Return (x, y) of the center of cell containing provided text 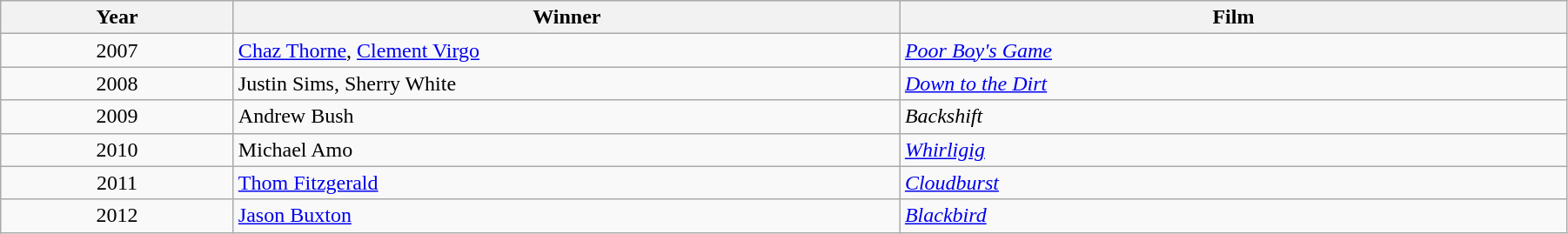
Michael Amo (566, 150)
Year (117, 17)
Thom Fitzgerald (566, 183)
Blackbird (1233, 216)
Chaz Thorne, Clement Virgo (566, 50)
Film (1233, 17)
Whirligig (1233, 150)
Poor Boy's Game (1233, 50)
2011 (117, 183)
Backshift (1233, 117)
Cloudburst (1233, 183)
2008 (117, 84)
2010 (117, 150)
2007 (117, 50)
Justin Sims, Sherry White (566, 84)
2012 (117, 216)
Winner (566, 17)
2009 (117, 117)
Down to the Dirt (1233, 84)
Jason Buxton (566, 216)
Andrew Bush (566, 117)
